Extract the [X, Y] coordinate from the center of the cell holding the provided text.  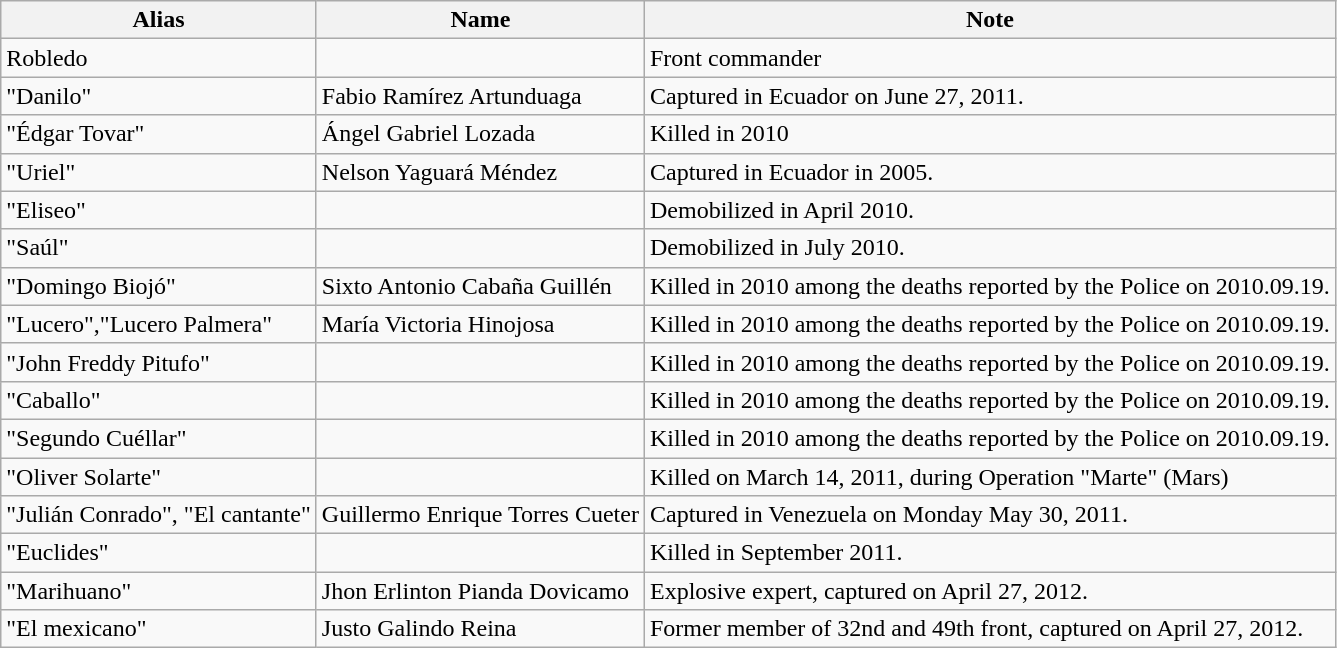
"Eliseo" [159, 210]
Robledo [159, 58]
"Euclides" [159, 553]
Captured in Ecuador in 2005. [990, 172]
Fabio Ramírez Artunduaga [480, 96]
Jhon Erlinton Pianda Dovicamo [480, 591]
Sixto Antonio Cabaña Guillén [480, 286]
Demobilized in July 2010. [990, 248]
"Caballo" [159, 400]
Captured in Ecuador on June 27, 2011. [990, 96]
Demobilized in April 2010. [990, 210]
Alias [159, 20]
"Lucero","Lucero Palmera" [159, 324]
Guillermo Enrique Torres Cueter [480, 515]
Killed on March 14, 2011, during Operation "Marte" (Mars) [990, 477]
"Saúl" [159, 248]
Killed in September 2011. [990, 553]
"Domingo Biojó" [159, 286]
Justo Galindo Reina [480, 629]
"Segundo Cuéllar" [159, 438]
"Marihuano" [159, 591]
"Uriel" [159, 172]
"Julián Conrado", "El cantante" [159, 515]
Explosive expert, captured on April 27, 2012. [990, 591]
"Danilo" [159, 96]
Killed in 2010 [990, 134]
Note [990, 20]
Name [480, 20]
Former member of 32nd and 49th front, captured on April 27, 2012. [990, 629]
Front commander [990, 58]
María Victoria Hinojosa [480, 324]
Nelson Yaguará Méndez [480, 172]
Captured in Venezuela on Monday May 30, 2011. [990, 515]
"John Freddy Pitufo" [159, 362]
"El mexicano" [159, 629]
Ángel Gabriel Lozada [480, 134]
"Oliver Solarte" [159, 477]
"Édgar Tovar" [159, 134]
